Find where the given text appears and provide that cell's center as (x, y) coordinate. 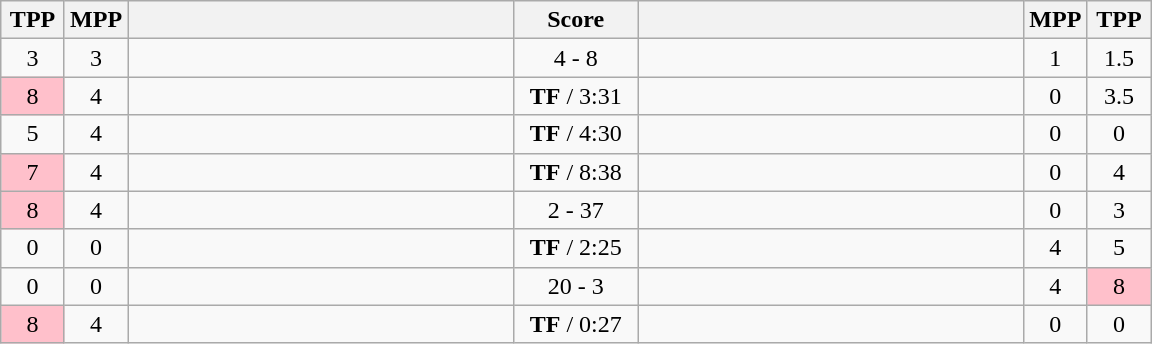
4 - 8 (576, 58)
TF / 0:27 (576, 324)
TF / 2:25 (576, 248)
TF / 3:31 (576, 96)
TF / 8:38 (576, 172)
1.5 (1119, 58)
2 - 37 (576, 210)
3.5 (1119, 96)
TF / 4:30 (576, 134)
7 (33, 172)
Score (576, 20)
20 - 3 (576, 286)
1 (1056, 58)
